Identify which cell holds the provided text, then report its [x, y] central coordinate. 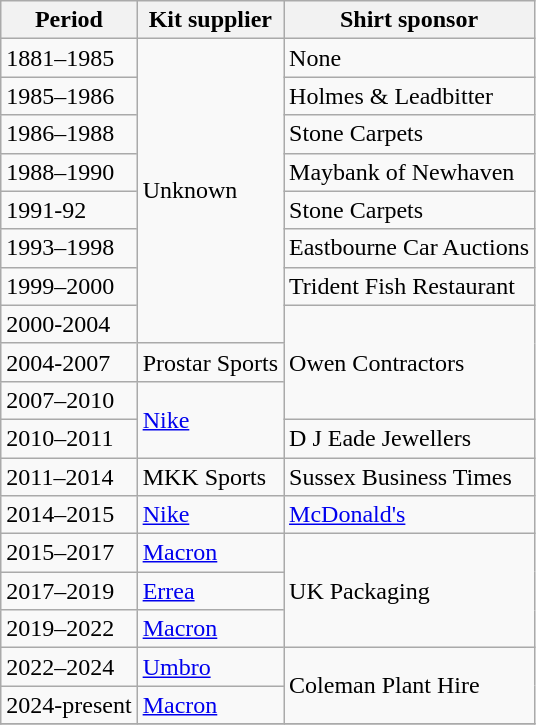
2022–2024 [69, 667]
1991-92 [69, 210]
Umbro [210, 667]
2019–2022 [69, 629]
2014–2015 [69, 515]
McDonald's [410, 515]
2010–2011 [69, 438]
Maybank of Newhaven [410, 172]
Sussex Business Times [410, 477]
Coleman Plant Hire [410, 686]
1986–1988 [69, 134]
MKK Sports [210, 477]
2004-2007 [69, 362]
1999–2000 [69, 286]
Owen Contractors [410, 362]
Trident Fish Restaurant [410, 286]
Prostar Sports [210, 362]
Eastbourne Car Auctions [410, 248]
2017–2019 [69, 591]
Holmes & Leadbitter [410, 96]
2011–2014 [69, 477]
Period [69, 20]
1985–1986 [69, 96]
1993–1998 [69, 248]
2007–2010 [69, 400]
D J Eade Jewellers [410, 438]
Errea [210, 591]
2000-2004 [69, 324]
Unknown [210, 191]
1881–1985 [69, 58]
Kit supplier [210, 20]
UK Packaging [410, 591]
2015–2017 [69, 553]
Shirt sponsor [410, 20]
2024-present [69, 705]
None [410, 58]
1988–1990 [69, 172]
